Capture the cell that displays the provided text and extract its [x, y] central coordinate. 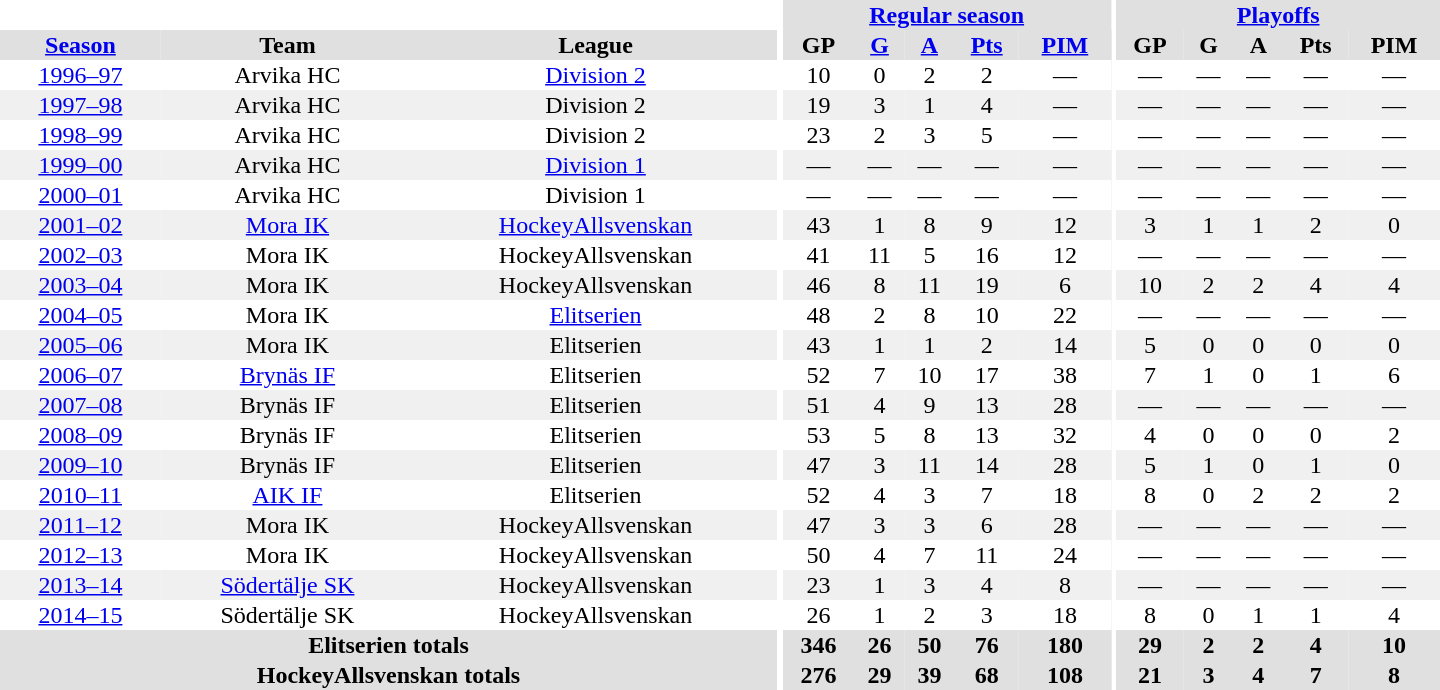
Regular season [946, 15]
48 [818, 315]
1996–97 [80, 75]
51 [818, 405]
68 [986, 675]
22 [1065, 315]
2013–14 [80, 585]
21 [1150, 675]
2001–02 [80, 225]
2002–03 [80, 255]
276 [818, 675]
41 [818, 255]
16 [986, 255]
53 [818, 435]
2012–13 [80, 555]
2010–11 [80, 495]
2008–09 [80, 435]
346 [818, 645]
Elitserien totals [388, 645]
Playoffs [1278, 15]
AIK IF [288, 495]
76 [986, 645]
2005–06 [80, 345]
39 [929, 675]
2003–04 [80, 285]
1999–00 [80, 165]
2014–15 [80, 615]
2006–07 [80, 375]
League [596, 45]
Team [288, 45]
180 [1065, 645]
38 [1065, 375]
32 [1065, 435]
1997–98 [80, 105]
2007–08 [80, 405]
24 [1065, 555]
17 [986, 375]
108 [1065, 675]
1998–99 [80, 135]
2004–05 [80, 315]
HockeyAllsvenskan totals [388, 675]
Season [80, 45]
2000–01 [80, 195]
2009–10 [80, 465]
2011–12 [80, 525]
46 [818, 285]
